Scan for the cell matching the given text and deliver its (x, y) coordinate at center. 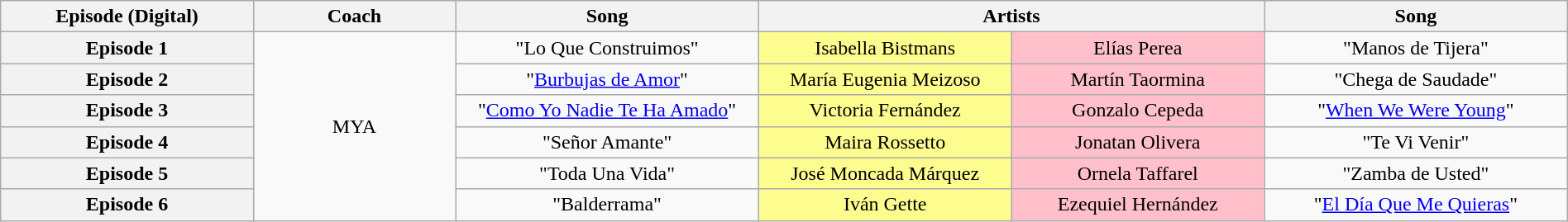
Episode 3 (127, 111)
Ornela Taffarel (1138, 173)
María Eugenia Meizoso (885, 79)
"When We Were Young" (1416, 111)
"Balderrama" (607, 205)
Maira Rossetto (885, 142)
Episode 1 (127, 48)
Episode 6 (127, 205)
"El Día Que Me Quieras" (1416, 205)
"Burbujas de Amor" (607, 79)
"Zamba de Usted" (1416, 173)
Artists (1011, 17)
Jonatan Olivera (1138, 142)
José Moncada Márquez (885, 173)
"Señor Amante" (607, 142)
Episode (Digital) (127, 17)
Elías Perea (1138, 48)
Isabella Bistmans (885, 48)
Victoria Fernández (885, 111)
Episode 2 (127, 79)
Martín Taormina (1138, 79)
"Lo Que Construimos" (607, 48)
"Como Yo Nadie Te Ha Amado" (607, 111)
"Toda Una Vida" (607, 173)
Ezequiel Hernández (1138, 205)
"Manos de Tijera" (1416, 48)
Episode 4 (127, 142)
Episode 5 (127, 173)
MYA (354, 126)
Iván Gette (885, 205)
Coach (354, 17)
"Chega de Saudade" (1416, 79)
"Te Vi Venir" (1416, 142)
Gonzalo Cepeda (1138, 111)
